Provide the [X, Y] coordinate of the cell's center where the given text is located.  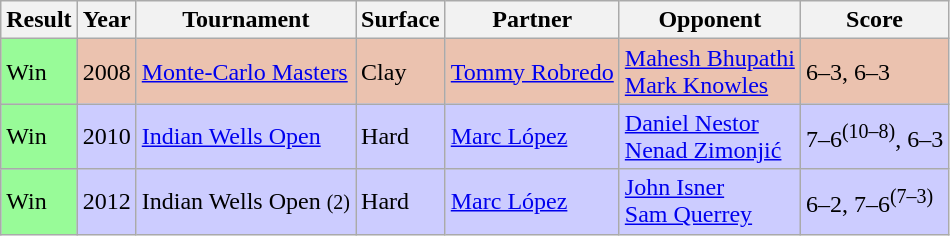
Indian Wells Open [246, 136]
Tommy Robredo [532, 72]
Tournament [246, 20]
Partner [532, 20]
Surface [401, 20]
2010 [106, 136]
Mahesh Bhupathi Mark Knowles [710, 72]
2012 [106, 202]
7–6(10–8), 6–3 [874, 136]
Daniel Nestor Nenad Zimonjić [710, 136]
6–3, 6–3 [874, 72]
Monte-Carlo Masters [246, 72]
2008 [106, 72]
Indian Wells Open (2) [246, 202]
John Isner Sam Querrey [710, 202]
Clay [401, 72]
Score [874, 20]
Result [39, 20]
Opponent [710, 20]
6–2, 7–6(7–3) [874, 202]
Year [106, 20]
